Find where the given text appears and provide that cell's center as (X, Y) coordinate. 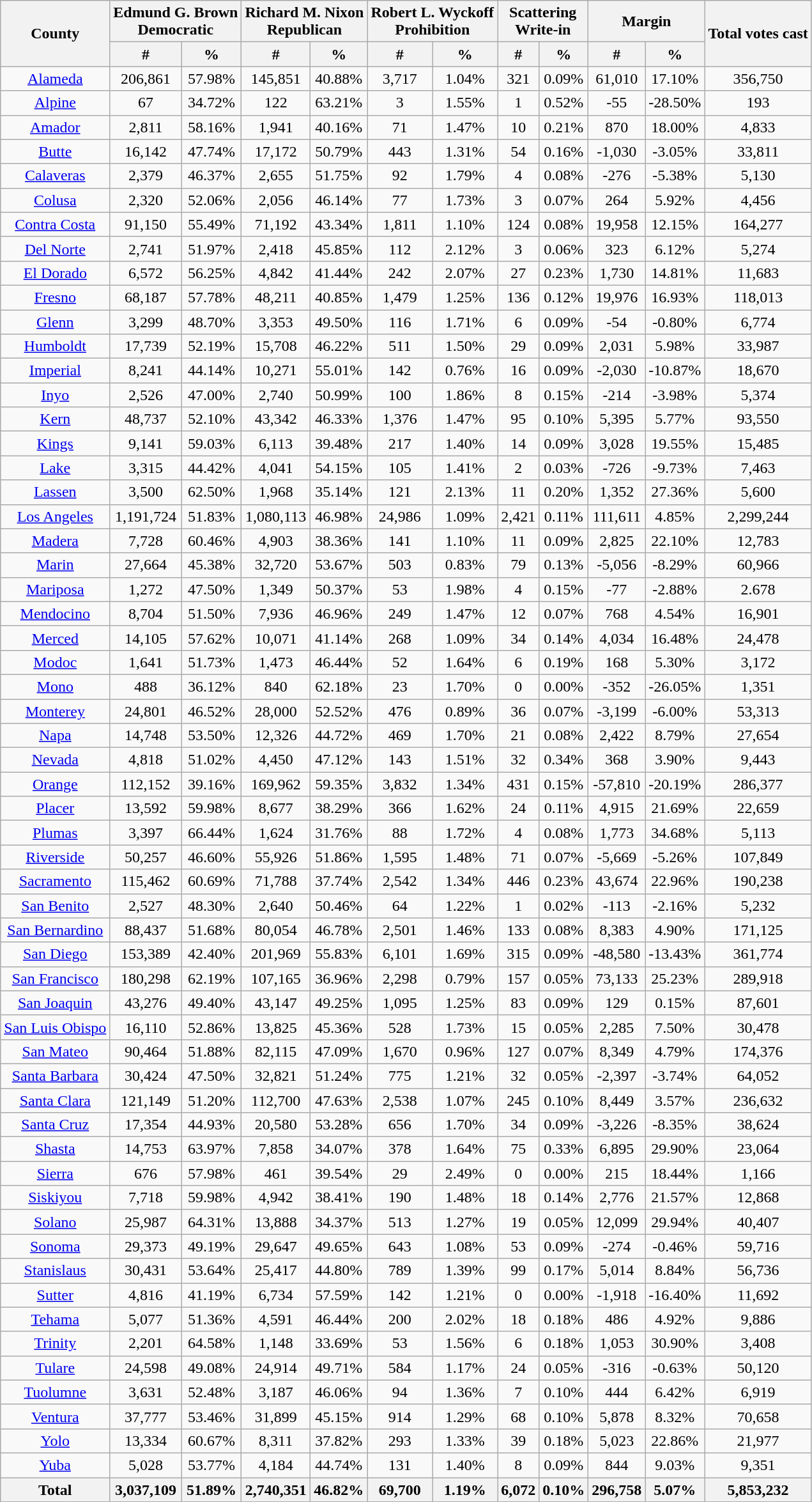
19 (519, 1222)
5,232 (758, 906)
61,010 (617, 79)
-2.88% (675, 589)
Colusa (55, 200)
48.70% (211, 321)
1,479 (400, 297)
1,080,113 (276, 516)
24,986 (400, 516)
39.48% (339, 444)
3,353 (276, 321)
1,272 (146, 589)
37.82% (339, 1441)
29,373 (146, 1246)
3,397 (146, 833)
-3.74% (675, 1076)
193 (758, 103)
Lake (55, 468)
Tuolumne (55, 1392)
0.79% (465, 979)
39 (519, 1441)
51.86% (339, 857)
Sacramento (55, 881)
45.85% (339, 249)
4,915 (617, 809)
0.13% (563, 565)
9.03% (675, 1465)
18,670 (758, 371)
1,595 (400, 857)
68,187 (146, 297)
47.12% (339, 760)
1.69% (465, 954)
50,120 (758, 1368)
8.32% (675, 1416)
49.40% (211, 1003)
2,320 (146, 200)
-316 (617, 1368)
2,740 (276, 395)
8.79% (675, 736)
Contra Costa (55, 224)
4.85% (675, 516)
5,853,232 (758, 1490)
17,172 (276, 151)
22.10% (675, 541)
157 (519, 979)
46.33% (339, 419)
Shasta (55, 1149)
1.19% (465, 1490)
39.16% (211, 784)
1.22% (465, 906)
24,914 (276, 1368)
3,500 (146, 492)
914 (400, 1416)
9,351 (758, 1465)
2,640 (276, 906)
Tulare (55, 1368)
71,192 (276, 224)
2,421 (519, 516)
190,238 (758, 881)
Marin (55, 565)
4,041 (276, 468)
7,728 (146, 541)
0.34% (563, 760)
54.15% (339, 468)
83 (519, 1003)
21.57% (675, 1198)
37.74% (339, 881)
27 (519, 273)
1,191,724 (146, 516)
Del Norte (55, 249)
1,811 (400, 224)
52.06% (211, 200)
-3.98% (675, 395)
1,053 (617, 1343)
17,739 (146, 346)
95 (519, 419)
50,257 (146, 857)
El Dorado (55, 273)
33,987 (758, 346)
69,700 (400, 1490)
13,592 (146, 809)
446 (519, 881)
Lassen (55, 492)
768 (617, 614)
40.16% (339, 127)
3,299 (146, 321)
94 (400, 1392)
1.04% (465, 79)
5,014 (617, 1271)
-2.16% (675, 906)
23 (400, 686)
Mono (55, 686)
1.50% (465, 346)
5.98% (675, 346)
2.49% (465, 1173)
Robert L. WyckoffProhibition (433, 22)
51.88% (211, 1051)
133 (519, 930)
1.36% (465, 1392)
45.15% (339, 1416)
40.85% (339, 297)
63.97% (211, 1149)
-2,030 (617, 371)
Sutter (55, 1295)
Kings (55, 444)
64.31% (211, 1222)
-13.43% (675, 954)
52.86% (211, 1027)
53.64% (211, 1271)
50.99% (339, 395)
39.54% (339, 1173)
21 (519, 736)
4,833 (758, 127)
30,424 (146, 1076)
461 (276, 1173)
3,717 (400, 79)
30.90% (675, 1343)
51.20% (211, 1100)
4,842 (276, 273)
46.96% (339, 614)
44.80% (339, 1271)
60,966 (758, 565)
29.94% (675, 1222)
64 (400, 906)
52.19% (211, 346)
64.58% (211, 1343)
64,052 (758, 1076)
Amador (55, 127)
24,598 (146, 1368)
0.89% (465, 711)
4,816 (146, 1295)
-214 (617, 395)
180,298 (146, 979)
0.12% (563, 297)
Mariposa (55, 589)
32,720 (276, 565)
75 (519, 1149)
60.67% (211, 1441)
476 (400, 711)
1.29% (465, 1416)
52.48% (211, 1392)
44.72% (339, 736)
-9.73% (675, 468)
Merced (55, 638)
2,285 (617, 1027)
136 (519, 297)
49.71% (339, 1368)
0.96% (465, 1051)
48.30% (211, 906)
51.02% (211, 760)
88,437 (146, 930)
121 (400, 492)
122 (276, 103)
12,868 (758, 1198)
Ventura (55, 1416)
Nevada (55, 760)
Los Angeles (55, 516)
10 (519, 127)
105 (400, 468)
8,383 (617, 930)
2,740,351 (276, 1490)
5,274 (758, 249)
22,659 (758, 809)
1,352 (617, 492)
1.08% (465, 1246)
6.12% (675, 249)
47.74% (211, 151)
116 (400, 321)
-3,226 (617, 1125)
1.46% (465, 930)
44.93% (211, 1125)
San Diego (55, 954)
174,376 (758, 1051)
1,641 (146, 662)
-113 (617, 906)
90,464 (146, 1051)
-26.05% (675, 686)
6,072 (519, 1490)
Total votes cast (758, 33)
0.83% (465, 565)
15 (519, 1027)
55.49% (211, 224)
46.52% (211, 711)
0.33% (563, 1149)
36.12% (211, 686)
19.55% (675, 444)
293 (400, 1441)
112 (400, 249)
5,374 (758, 395)
3,408 (758, 1343)
145,851 (276, 79)
14 (519, 444)
51.89% (211, 1490)
53.28% (339, 1125)
38,624 (758, 1125)
45.38% (211, 565)
-0.63% (675, 1368)
7,463 (758, 468)
18.00% (675, 127)
129 (617, 1003)
Butte (55, 151)
8,311 (276, 1441)
-0.46% (675, 1246)
0.76% (465, 371)
53.46% (211, 1416)
53.77% (211, 1465)
67 (146, 103)
Margin (647, 22)
431 (519, 784)
2,527 (146, 906)
0.52% (563, 103)
111,611 (617, 516)
2.07% (465, 273)
107,849 (758, 857)
55,926 (276, 857)
34.68% (675, 833)
Fresno (55, 297)
51.36% (211, 1319)
1.31% (465, 151)
ScatteringWrite-in (543, 22)
6,101 (400, 954)
51.83% (211, 516)
62.19% (211, 979)
100 (400, 395)
289,918 (758, 979)
16,110 (146, 1027)
268 (400, 638)
18.44% (675, 1173)
12,783 (758, 541)
79 (519, 565)
73,133 (617, 979)
93,550 (758, 419)
7,858 (276, 1149)
5,028 (146, 1465)
44.14% (211, 371)
153,389 (146, 954)
44.42% (211, 468)
12 (519, 614)
San Joaquin (55, 1003)
5.92% (675, 200)
5,077 (146, 1319)
-5,669 (617, 857)
52 (400, 662)
112,700 (276, 1100)
12,099 (617, 1222)
169,962 (276, 784)
1.98% (465, 589)
Monterey (55, 711)
0.21% (563, 127)
46.60% (211, 857)
-2,397 (617, 1076)
San Francisco (55, 979)
Trinity (55, 1343)
45.36% (339, 1027)
49.50% (339, 321)
46.98% (339, 516)
8,349 (617, 1051)
124 (519, 224)
Madera (55, 541)
9,443 (758, 760)
27.36% (675, 492)
242 (400, 273)
4,942 (276, 1198)
13,334 (146, 1441)
4,450 (276, 760)
315 (519, 954)
Stanislaus (55, 1271)
Yolo (55, 1441)
55.83% (339, 954)
57.59% (339, 1295)
1.56% (465, 1343)
16 (519, 371)
6,774 (758, 321)
25.23% (675, 979)
46.37% (211, 176)
66.44% (211, 833)
San Luis Obispo (55, 1027)
44.74% (339, 1465)
28,000 (276, 711)
5.30% (675, 662)
36.96% (339, 979)
3,037,109 (146, 1490)
141 (400, 541)
17,354 (146, 1125)
59.35% (339, 784)
4.79% (675, 1051)
3,315 (146, 468)
444 (617, 1392)
-274 (617, 1246)
33.69% (339, 1343)
-16.40% (675, 1295)
-54 (617, 321)
11,683 (758, 273)
43,342 (276, 419)
200 (400, 1319)
52.52% (339, 711)
-5.26% (675, 857)
49.65% (339, 1246)
2,422 (617, 736)
56.25% (211, 273)
34.72% (211, 103)
286,377 (758, 784)
Inyo (55, 395)
844 (617, 1465)
584 (400, 1368)
41.14% (339, 638)
34.07% (339, 1149)
60.46% (211, 541)
14.81% (675, 273)
0.19% (563, 662)
8.84% (675, 1271)
4,591 (276, 1319)
-5,056 (617, 565)
Orange (55, 784)
3.90% (675, 760)
6,572 (146, 273)
43.34% (339, 224)
32,821 (276, 1076)
1,473 (276, 662)
88 (400, 833)
46.14% (339, 200)
2.678 (758, 589)
2,538 (400, 1100)
10,071 (276, 638)
19,976 (617, 297)
469 (400, 736)
31,899 (276, 1416)
361,774 (758, 954)
92 (400, 176)
Calaveras (55, 176)
20,580 (276, 1125)
6,113 (276, 444)
35.14% (339, 492)
2,811 (146, 127)
1.07% (465, 1100)
-3.05% (675, 151)
51.73% (211, 662)
6.42% (675, 1392)
676 (146, 1173)
71,788 (276, 881)
Santa Clara (55, 1100)
-726 (617, 468)
59,716 (758, 1246)
38.36% (339, 541)
46.06% (339, 1392)
115,462 (146, 881)
99 (519, 1271)
0.06% (563, 249)
3,172 (758, 662)
40.88% (339, 79)
2,526 (146, 395)
46.82% (339, 1490)
Modoc (55, 662)
Imperial (55, 371)
643 (400, 1246)
46.22% (339, 346)
-8.35% (675, 1125)
38.41% (339, 1198)
9,141 (146, 444)
-77 (617, 589)
Yuba (55, 1465)
1.86% (465, 395)
321 (519, 79)
3,187 (276, 1392)
6,895 (617, 1149)
5.07% (675, 1490)
47.09% (339, 1051)
6,734 (276, 1295)
Solano (55, 1222)
4,818 (146, 760)
2.13% (465, 492)
-1,918 (617, 1295)
Glenn (55, 321)
52.10% (211, 419)
62.50% (211, 492)
68 (519, 1416)
County (55, 33)
1.71% (465, 321)
-55 (617, 103)
59.03% (211, 444)
-20.19% (675, 784)
206,861 (146, 79)
14,753 (146, 1149)
164,277 (758, 224)
36 (519, 711)
366 (400, 809)
236,632 (758, 1100)
1.41% (465, 468)
7.50% (675, 1027)
2,031 (617, 346)
-6.00% (675, 711)
127 (519, 1051)
Plumas (55, 833)
217 (400, 444)
7 (519, 1392)
22.96% (675, 881)
43,147 (276, 1003)
24,478 (758, 638)
51.68% (211, 930)
190 (400, 1198)
4.92% (675, 1319)
Santa Cruz (55, 1125)
San Bernardino (55, 930)
1,376 (400, 419)
171,125 (758, 930)
1.51% (465, 760)
368 (617, 760)
38.29% (339, 809)
107,165 (276, 979)
49.08% (211, 1368)
55.01% (339, 371)
-48,580 (617, 954)
50.37% (339, 589)
50.79% (339, 151)
5,878 (617, 1416)
8,241 (146, 371)
2,298 (400, 979)
1,670 (400, 1051)
54 (519, 151)
-10.87% (675, 371)
3,832 (400, 784)
25,987 (146, 1222)
2.02% (465, 1319)
21.69% (675, 809)
1.79% (465, 176)
1,624 (276, 833)
4.90% (675, 930)
840 (276, 686)
16.93% (675, 297)
1,941 (276, 127)
0.20% (563, 492)
245 (519, 1100)
789 (400, 1271)
Richard M. NixonRepublican (304, 22)
San Benito (55, 906)
3,631 (146, 1392)
70,658 (758, 1416)
1.27% (465, 1222)
5,600 (758, 492)
Sierra (55, 1173)
1,148 (276, 1343)
-1,030 (617, 151)
24,801 (146, 711)
-57,810 (617, 784)
168 (617, 662)
15,485 (758, 444)
112,152 (146, 784)
1.39% (465, 1271)
131 (400, 1465)
Alpine (55, 103)
4,034 (617, 638)
2,501 (400, 930)
356,750 (758, 79)
53.67% (339, 565)
2,655 (276, 176)
San Mateo (55, 1051)
486 (617, 1319)
323 (617, 249)
1,730 (617, 273)
Sonoma (55, 1246)
1.33% (465, 1441)
2,201 (146, 1343)
60.69% (211, 881)
2.12% (465, 249)
Tehama (55, 1319)
30,431 (146, 1271)
17.10% (675, 79)
2,056 (276, 200)
3.57% (675, 1100)
62.18% (339, 686)
1.62% (465, 809)
0.02% (563, 906)
Alameda (55, 79)
775 (400, 1076)
51.75% (339, 176)
51.50% (211, 614)
29,647 (276, 1246)
51.24% (339, 1076)
49.19% (211, 1246)
82,115 (276, 1051)
Humboldt (55, 346)
27,664 (146, 565)
87,601 (758, 1003)
2,741 (146, 249)
37,777 (146, 1416)
16,901 (758, 614)
29.90% (675, 1149)
12.15% (675, 224)
4.54% (675, 614)
4,456 (758, 200)
47.63% (339, 1100)
43,276 (146, 1003)
14,748 (146, 736)
13,888 (276, 1222)
121,149 (146, 1100)
7,718 (146, 1198)
16.48% (675, 638)
19,958 (617, 224)
0.17% (563, 1271)
Santa Barbara (55, 1076)
1,095 (400, 1003)
57.62% (211, 638)
8,449 (617, 1100)
870 (617, 127)
Riverside (55, 857)
34.37% (339, 1222)
9,886 (758, 1319)
57.78% (211, 297)
Siskiyou (55, 1198)
4,184 (276, 1465)
22.86% (675, 1441)
80,054 (276, 930)
296,758 (617, 1490)
4,903 (276, 541)
2,418 (276, 249)
48,211 (276, 297)
1,166 (758, 1173)
143 (400, 760)
264 (617, 200)
53,313 (758, 711)
12,326 (276, 736)
8,677 (276, 809)
33,811 (758, 151)
58.16% (211, 127)
-276 (617, 176)
6,919 (758, 1392)
47.00% (211, 395)
1.55% (465, 103)
-352 (617, 686)
30,478 (758, 1027)
56,736 (758, 1271)
443 (400, 151)
42.40% (211, 954)
25,417 (276, 1271)
-3,199 (617, 711)
5,023 (617, 1441)
48,737 (146, 419)
-5.38% (675, 176)
5.77% (675, 419)
Total (55, 1490)
0.16% (563, 151)
2 (519, 468)
201,969 (276, 954)
23,064 (758, 1149)
11,692 (758, 1295)
-0.80% (675, 321)
91,150 (146, 224)
-28.50% (675, 103)
488 (146, 686)
215 (617, 1173)
2,542 (400, 881)
513 (400, 1222)
50.46% (339, 906)
0.03% (563, 468)
5,113 (758, 833)
21,977 (758, 1441)
1.72% (465, 833)
31.76% (339, 833)
Placer (55, 809)
63.21% (339, 103)
13,825 (276, 1027)
528 (400, 1027)
46.78% (339, 930)
2,776 (617, 1198)
2,299,244 (758, 516)
1,773 (617, 833)
Kern (55, 419)
51.97% (211, 249)
249 (400, 614)
14,105 (146, 638)
511 (400, 346)
1,351 (758, 686)
5,395 (617, 419)
8,704 (146, 614)
3,028 (617, 444)
Mendocino (55, 614)
Napa (55, 736)
41.19% (211, 1295)
1,349 (276, 589)
43,674 (617, 881)
5,130 (758, 176)
7,936 (276, 614)
1.17% (465, 1368)
41.44% (339, 273)
40,407 (758, 1222)
-8.29% (675, 565)
53.50% (211, 736)
118,013 (758, 297)
16,142 (146, 151)
656 (400, 1125)
2,825 (617, 541)
378 (400, 1149)
27,654 (758, 736)
49.25% (339, 1003)
15,708 (276, 346)
Edmund G. BrownDemocratic (176, 22)
77 (400, 200)
10,271 (276, 371)
2,379 (146, 176)
503 (400, 565)
1,968 (276, 492)
